Find where the given text appears and provide that cell's center as (x, y) coordinate. 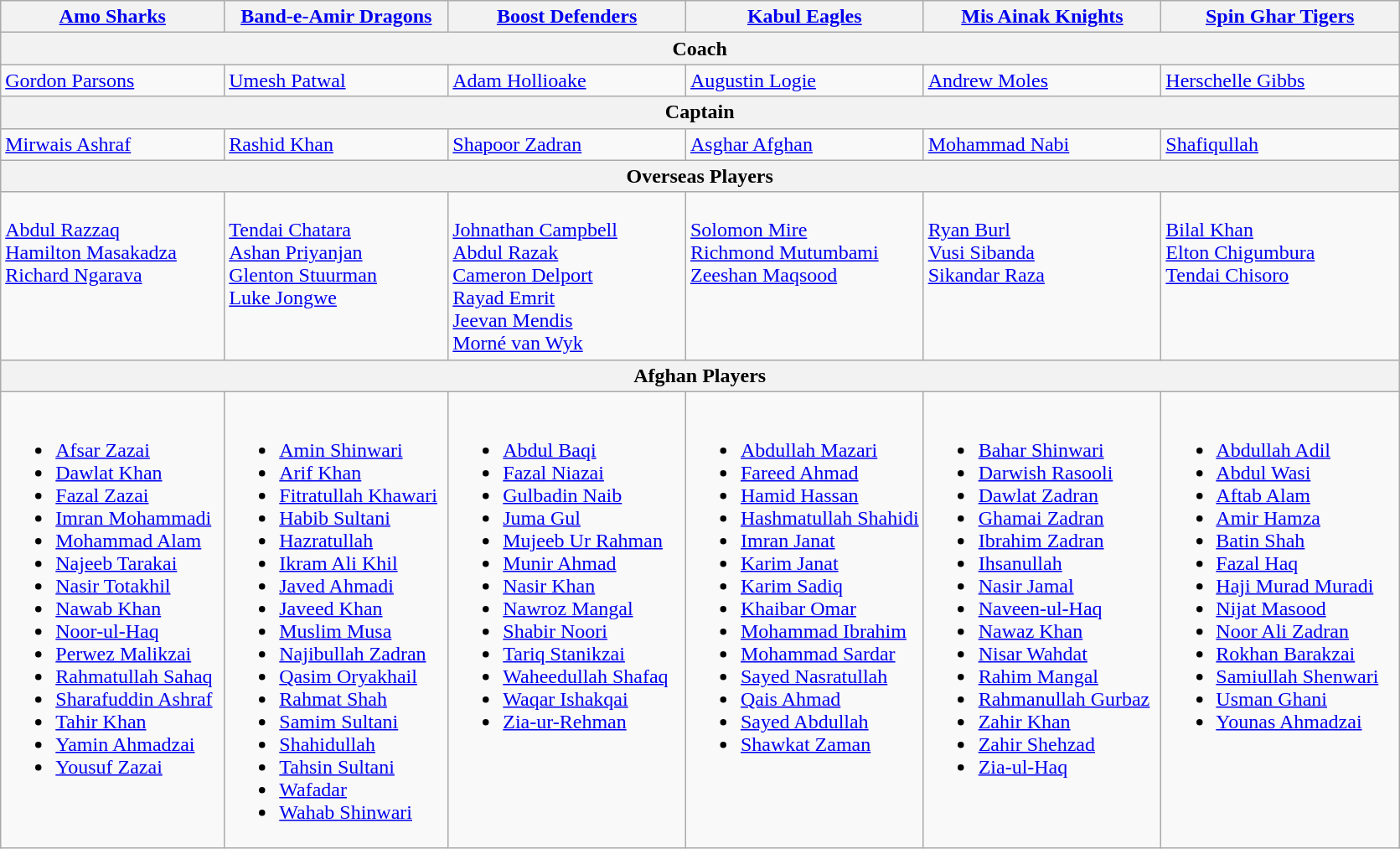
Abdul Razzaq Hamilton Masakadza Richard Ngarava (112, 276)
Afghan Players (700, 375)
Shapoor Zadran (567, 144)
Tendai Chatara Ashan Priyanjan Glenton Stuurman Luke Jongwe (337, 276)
Boost Defenders (567, 17)
Mis Ainak Knights (1042, 17)
Amo Sharks (112, 17)
Adam Hollioake (567, 80)
Rashid Khan (337, 144)
Bilal Khan Elton Chigumbura Tendai Chisoro (1280, 276)
Spin Ghar Tigers (1280, 17)
Johnathan Campbell Abdul Razak Cameron Delport Rayad Emrit Jeevan Mendis Morné van Wyk (567, 276)
Umesh Patwal (337, 80)
Shafiqullah (1280, 144)
Coach (700, 49)
Gordon Parsons (112, 80)
Captain (700, 112)
Herschelle Gibbs (1280, 80)
Band-e-Amir Dragons (337, 17)
Augustin Logie (804, 80)
Andrew Moles (1042, 80)
Mirwais Ashraf (112, 144)
Mohammad Nabi (1042, 144)
Ryan Burl Vusi Sibanda Sikandar Raza (1042, 276)
Solomon Mire Richmond Mutumbami Zeeshan Maqsood (804, 276)
Overseas Players (700, 176)
Kabul Eagles (804, 17)
Asghar Afghan (804, 144)
